Locate the cell with the specified text and output its (x, y) center coordinate. 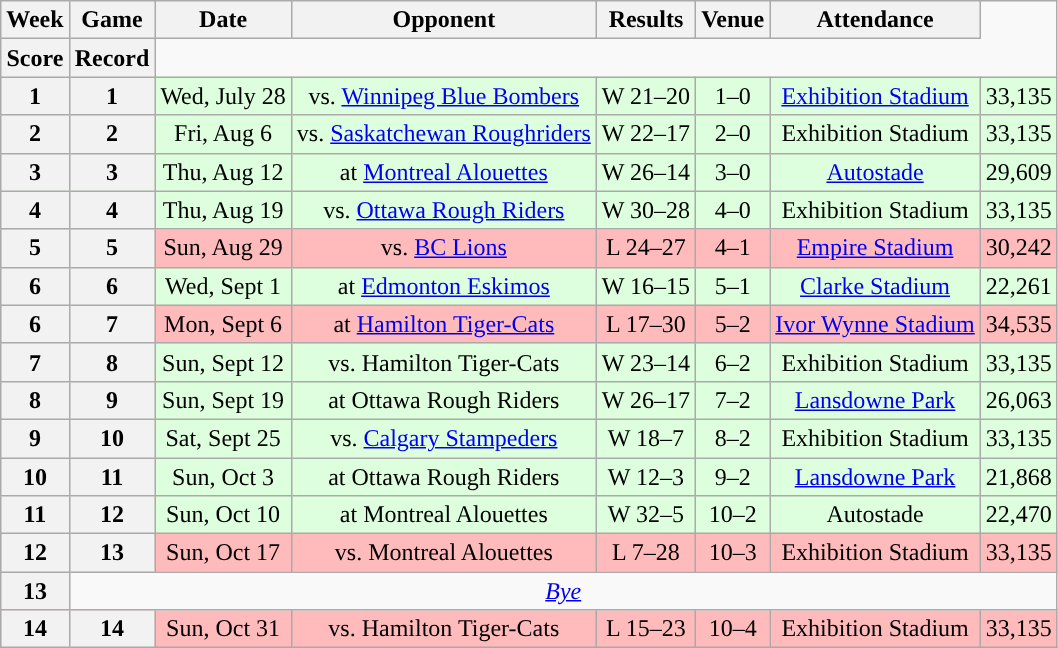
Sun, Oct 31 (223, 629)
Sun, Aug 29 (223, 248)
Date (223, 20)
22,261 (1018, 286)
Ivor Wynne Stadium (875, 324)
W 23–14 (646, 362)
Opponent (444, 20)
L 15–23 (646, 629)
30,242 (1018, 248)
Sun, Oct 10 (223, 515)
vs. Winnipeg Blue Bombers (444, 96)
Score (35, 58)
W 16–15 (646, 286)
26,063 (1018, 400)
1–0 (733, 96)
Wed, Sept 1 (223, 286)
L 7–28 (646, 553)
Bye (563, 591)
W 30–28 (646, 210)
3–0 (733, 172)
vs. Montreal Alouettes (444, 553)
2–0 (733, 134)
W 26–17 (646, 400)
Thu, Aug 19 (223, 210)
Sun, Oct 3 (223, 477)
Sun, Oct 17 (223, 553)
34,535 (1018, 324)
W 18–7 (646, 438)
4–1 (733, 248)
5–2 (733, 324)
Fri, Aug 6 (223, 134)
10–3 (733, 553)
W 12–3 (646, 477)
21,868 (1018, 477)
at Hamilton Tiger-Cats (444, 324)
at Edmonton Eskimos (444, 286)
Sun, Sept 12 (223, 362)
Week (35, 20)
W 22–17 (646, 134)
Record (112, 58)
6–2 (733, 362)
22,470 (1018, 515)
10–4 (733, 629)
Attendance (875, 20)
vs. Saskatchewan Roughriders (444, 134)
Clarke Stadium (875, 286)
Results (646, 20)
vs. Ottawa Rough Riders (444, 210)
7–2 (733, 400)
5–1 (733, 286)
Thu, Aug 12 (223, 172)
Empire Stadium (875, 248)
29,609 (1018, 172)
L 24–27 (646, 248)
Wed, July 28 (223, 96)
Game (112, 20)
8–2 (733, 438)
Mon, Sept 6 (223, 324)
vs. BC Lions (444, 248)
4–0 (733, 210)
vs. Calgary Stampeders (444, 438)
W 32–5 (646, 515)
Sun, Sept 19 (223, 400)
Sat, Sept 25 (223, 438)
Venue (733, 20)
10–2 (733, 515)
9–2 (733, 477)
W 21–20 (646, 96)
W 26–14 (646, 172)
L 17–30 (646, 324)
